Detect which cell encompasses the target text, then output its [X, Y] center coordinate. 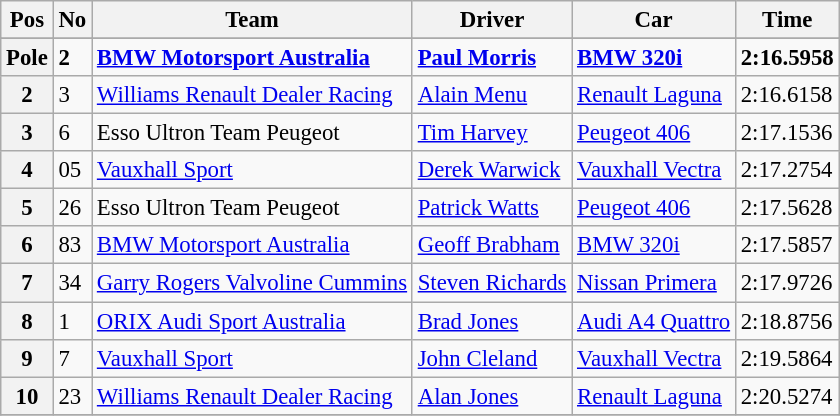
Audi A4 Quattro [654, 321]
9 [27, 358]
2:17.9726 [787, 283]
2:17.1536 [787, 133]
26 [72, 208]
34 [72, 283]
Car [654, 20]
2:18.8756 [787, 321]
05 [72, 170]
8 [27, 321]
2:17.5857 [787, 245]
23 [72, 396]
Alain Menu [492, 95]
2:17.2754 [787, 170]
Nissan Primera [654, 283]
5 [27, 208]
Driver [492, 20]
Alan Jones [492, 396]
Brad Jones [492, 321]
Geoff Brabham [492, 245]
2:17.5628 [787, 208]
Pos [27, 20]
Patrick Watts [492, 208]
Steven Richards [492, 283]
ORIX Audi Sport Australia [252, 321]
No [72, 20]
Garry Rogers Valvoline Cummins [252, 283]
2:20.5274 [787, 396]
83 [72, 245]
Paul Morris [492, 58]
John Cleland [492, 358]
1 [72, 321]
Pole [27, 58]
Time [787, 20]
4 [27, 170]
2:19.5864 [787, 358]
2:16.5958 [787, 58]
10 [27, 396]
2:16.6158 [787, 95]
Tim Harvey [492, 133]
Team [252, 20]
Derek Warwick [492, 170]
